For the text-containing cell, return its midpoint in [x, y] coordinate format. 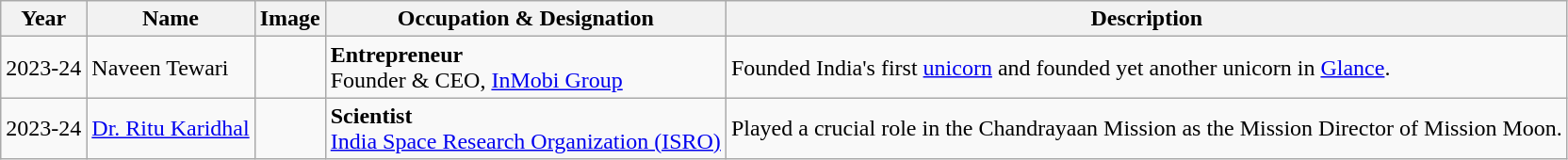
Description [1146, 19]
Year [43, 19]
Naveen Tewari [171, 68]
EntrepreneurFounder & CEO, InMobi Group [526, 68]
Name [171, 19]
Played a crucial role in the Chandrayaan Mission as the Mission Director of Mission Moon. [1146, 128]
Founded India's first unicorn and founded yet another unicorn in Glance. [1146, 68]
ScientistIndia Space Research Organization (ISRO) [526, 128]
Dr. Ritu Karidhal [171, 128]
Image [290, 19]
Occupation & Designation [526, 19]
